For the text-containing cell, return its midpoint in (X, Y) coordinate format. 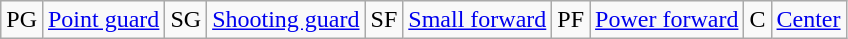
Point guard (103, 20)
SF (384, 20)
C (758, 20)
PF (571, 20)
Center (808, 20)
PG (22, 20)
SG (186, 20)
Shooting guard (286, 20)
Power forward (667, 20)
Small forward (478, 20)
